Extract the (X, Y) coordinate from the center of the cell holding the provided text.  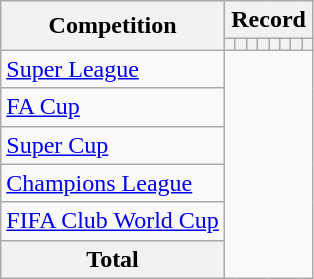
Record (268, 20)
Competition (113, 26)
Champions League (113, 183)
Super Cup (113, 145)
Total (113, 259)
FIFA Club World Cup (113, 221)
FA Cup (113, 107)
Super League (113, 69)
